Provide the (x, y) coordinate of the cell's center where the given text is located.  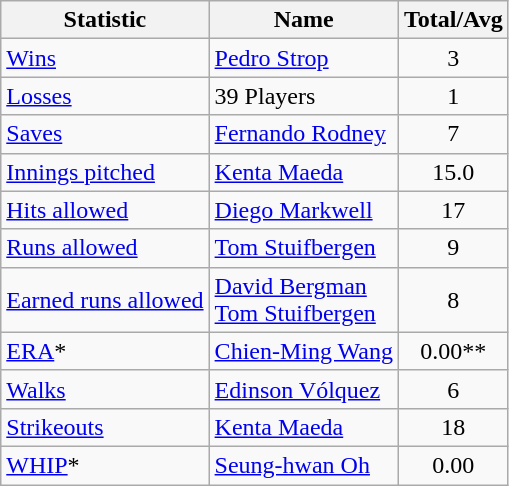
Innings pitched (105, 172)
Losses (105, 96)
Strikeouts (105, 427)
Pedro Strop (304, 58)
8 (453, 300)
Earned runs allowed (105, 300)
1 (453, 96)
17 (453, 210)
3 (453, 58)
Name (304, 20)
Edinson Vólquez (304, 389)
18 (453, 427)
9 (453, 248)
Statistic (105, 20)
David Bergman Tom Stuifbergen (304, 300)
Tom Stuifbergen (304, 248)
Seung-hwan Oh (304, 465)
0.00 (453, 465)
39 Players (304, 96)
7 (453, 134)
Hits allowed (105, 210)
Runs allowed (105, 248)
Saves (105, 134)
Fernando Rodney (304, 134)
Chien-Ming Wang (304, 351)
0.00** (453, 351)
WHIP* (105, 465)
Total/Avg (453, 20)
Walks (105, 389)
ERA* (105, 351)
Wins (105, 58)
Diego Markwell (304, 210)
6 (453, 389)
15.0 (453, 172)
